Search for the cell housing the specified text and yield its (x, y) center coordinate. 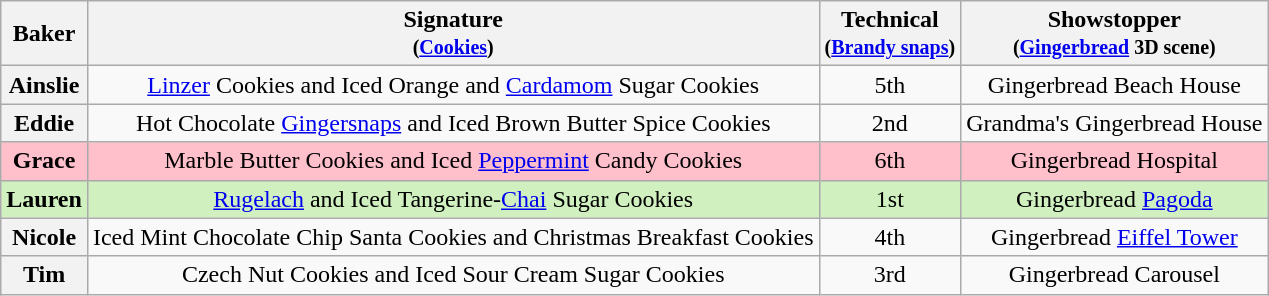
4th (890, 237)
Grandma's Gingerbread House (1114, 123)
1st (890, 199)
Gingerbread Pagoda (1114, 199)
Iced Mint Chocolate Chip Santa Cookies and Christmas Breakfast Cookies (453, 237)
Nicole (44, 237)
Lauren (44, 199)
Baker (44, 34)
Rugelach and Iced Tangerine-Chai Sugar Cookies (453, 199)
Gingerbread Eiffel Tower (1114, 237)
Showstopper(Gingerbread 3D scene) (1114, 34)
Ainslie (44, 85)
Eddie (44, 123)
5th (890, 85)
6th (890, 161)
Tim (44, 275)
Gingerbread Carousel (1114, 275)
Signature(Cookies) (453, 34)
Marble Butter Cookies and Iced Peppermint Candy Cookies (453, 161)
Technical(Brandy snaps) (890, 34)
Czech Nut Cookies and Iced Sour Cream Sugar Cookies (453, 275)
2nd (890, 123)
3rd (890, 275)
Gingerbread Beach House (1114, 85)
Hot Chocolate Gingersnaps and Iced Brown Butter Spice Cookies (453, 123)
Gingerbread Hospital (1114, 161)
Grace (44, 161)
Linzer Cookies and Iced Orange and Cardamom Sugar Cookies (453, 85)
